Output the (x, y) coordinate of the center of the cell containing the given text.  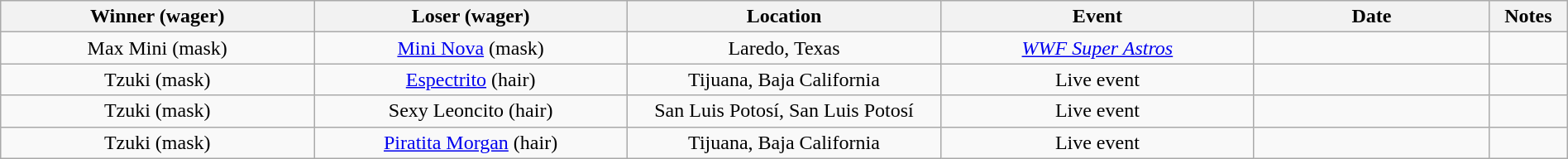
Location (784, 17)
San Luis Potosí, San Luis Potosí (784, 111)
Laredo, Texas (784, 48)
Winner (wager) (157, 17)
Max Mini (mask) (157, 48)
Mini Nova (mask) (471, 48)
Date (1371, 17)
Event (1097, 17)
Piratita Morgan (hair) (471, 142)
Espectrito (hair) (471, 79)
Notes (1528, 17)
Loser (wager) (471, 17)
Sexy Leoncito (hair) (471, 111)
WWF Super Astros (1097, 48)
